Determine the [x, y] coordinate at the center of the cell enclosing the given text.  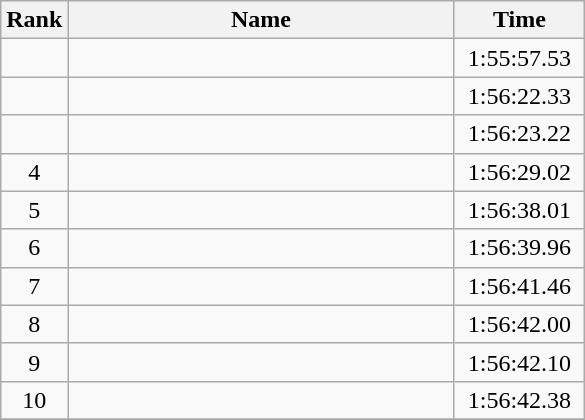
1:56:38.01 [520, 210]
1:56:42.10 [520, 362]
1:56:41.46 [520, 286]
4 [34, 172]
Name [261, 20]
5 [34, 210]
9 [34, 362]
6 [34, 248]
Time [520, 20]
1:56:42.38 [520, 400]
1:56:29.02 [520, 172]
1:55:57.53 [520, 58]
Rank [34, 20]
1:56:22.33 [520, 96]
1:56:42.00 [520, 324]
7 [34, 286]
1:56:39.96 [520, 248]
8 [34, 324]
10 [34, 400]
1:56:23.22 [520, 134]
